Determine the [x, y] coordinate at the center of the cell enclosing the given text.  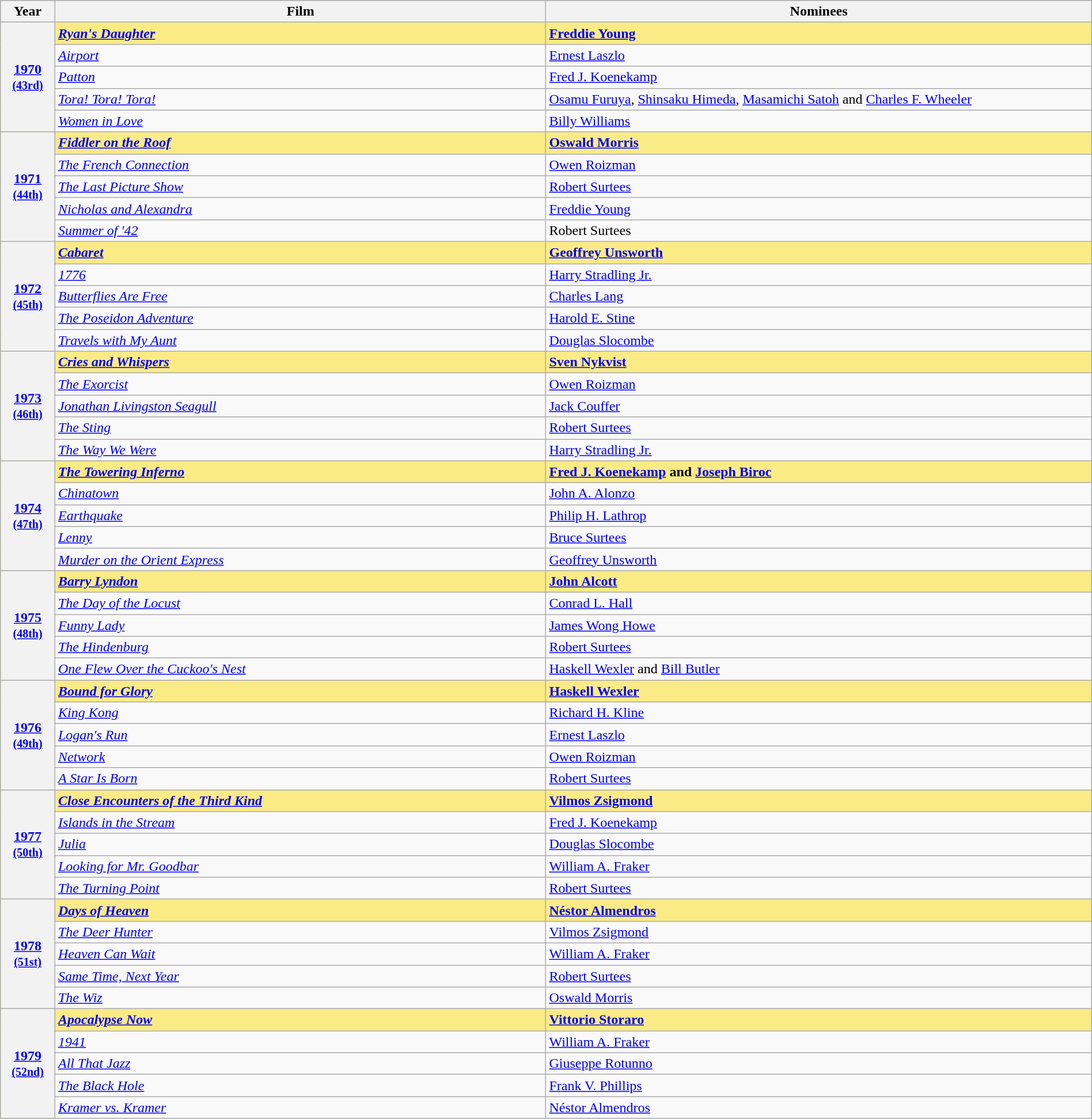
1972(45th) [28, 296]
A Star Is Born [301, 779]
Conrad L. Hall [819, 603]
Jack Couffer [819, 406]
The Poseidon Adventure [301, 318]
Charles Lang [819, 297]
The Wiz [301, 998]
Islands in the Stream [301, 822]
The Towering Inferno [301, 472]
1973(46th) [28, 406]
Nicholas and Alexandra [301, 208]
Lenny [301, 537]
Osamu Furuya, Shinsaku Himeda, Masamichi Satoh and Charles F. Wheeler [819, 99]
Cries and Whispers [301, 362]
Jonathan Livingston Seagull [301, 406]
Network [301, 757]
Airport [301, 55]
All That Jazz [301, 1064]
Cabaret [301, 252]
1976(49th) [28, 735]
Year [28, 12]
The French Connection [301, 165]
Heaven Can Wait [301, 954]
Bound for Glory [301, 691]
Frank V. Phillips [819, 1086]
Haskell Wexler [819, 691]
1970(43rd) [28, 77]
Patton [301, 77]
One Flew Over the Cuckoo's Nest [301, 669]
Fred J. Koenekamp and Joseph Biroc [819, 472]
Kramer vs. Kramer [301, 1107]
Barry Lyndon [301, 581]
Billy Williams [819, 121]
Julia [301, 844]
Bruce Surtees [819, 537]
King Kong [301, 713]
Tora! Tora! Tora! [301, 99]
Women in Love [301, 121]
Richard H. Kline [819, 713]
The Exorcist [301, 384]
Philip H. Lathrop [819, 515]
1941 [301, 1042]
Travels with My Aunt [301, 340]
The Day of the Locust [301, 603]
Vittorio Storaro [819, 1020]
Harold E. Stine [819, 318]
Butterflies Are Free [301, 297]
1978(51st) [28, 954]
Same Time, Next Year [301, 976]
Fiddler on the Roof [301, 143]
James Wong Howe [819, 625]
Looking for Mr. Goodbar [301, 866]
The Hindenburg [301, 647]
Summer of '42 [301, 230]
Logan's Run [301, 735]
Film [301, 12]
Earthquake [301, 515]
The Turning Point [301, 888]
Sven Nykvist [819, 362]
Days of Heaven [301, 910]
Giuseppe Rotunno [819, 1064]
Funny Lady [301, 625]
John A. Alonzo [819, 494]
1974(47th) [28, 515]
The Deer Hunter [301, 932]
Nominees [819, 12]
Ryan's Daughter [301, 33]
The Last Picture Show [301, 187]
1971(44th) [28, 187]
1975(48th) [28, 625]
The Black Hole [301, 1086]
The Way We Were [301, 450]
Haskell Wexler and Bill Butler [819, 669]
John Alcott [819, 581]
Apocalypse Now [301, 1020]
1776 [301, 275]
1977(50th) [28, 844]
Murder on the Orient Express [301, 559]
The Sting [301, 428]
Close Encounters of the Third Kind [301, 801]
1979(52nd) [28, 1064]
Chinatown [301, 494]
